Provide the [x, y] coordinate of the cell's center where the given text is located.  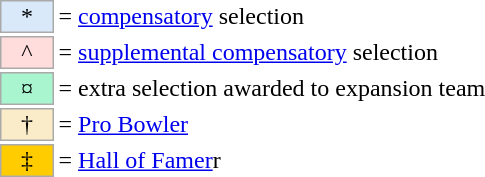
* [27, 16]
¤ [27, 88]
‡ [27, 160]
† [27, 124]
^ [27, 52]
